Determine the (x, y) coordinate at the center of the cell enclosing the given text.  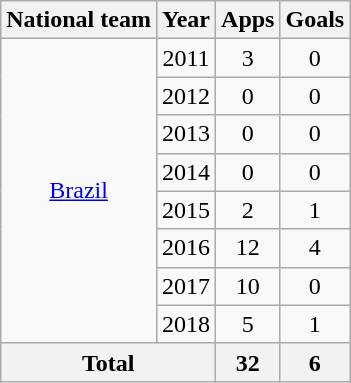
10 (248, 286)
2013 (186, 134)
32 (248, 362)
5 (248, 324)
3 (248, 58)
2015 (186, 210)
Goals (315, 20)
Brazil (79, 191)
2017 (186, 286)
6 (315, 362)
2011 (186, 58)
2018 (186, 324)
Year (186, 20)
2 (248, 210)
12 (248, 248)
2016 (186, 248)
Total (108, 362)
2012 (186, 96)
National team (79, 20)
4 (315, 248)
2014 (186, 172)
Apps (248, 20)
